Return the (X, Y) coordinate for the center point of the cell that contains the specified text.  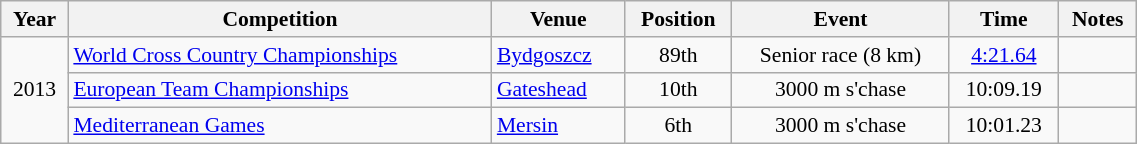
Event (840, 19)
Senior race (8 km) (840, 55)
Competition (280, 19)
6th (678, 126)
Mediterranean Games (280, 126)
Year (35, 19)
Time (1004, 19)
10:01.23 (1004, 126)
Mersin (558, 126)
World Cross Country Championships (280, 55)
89th (678, 55)
Gateshead (558, 90)
Bydgoszcz (558, 55)
10:09.19 (1004, 90)
Venue (558, 19)
European Team Championships (280, 90)
4:21.64 (1004, 55)
10th (678, 90)
Notes (1098, 19)
Position (678, 19)
2013 (35, 90)
